Extract the (X, Y) coordinate from the center of the cell holding the provided text.  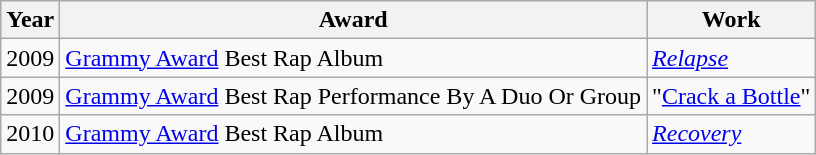
Grammy Award Best Rap Performance By A Duo Or Group (354, 96)
Relapse (732, 58)
Work (732, 20)
Recovery (732, 134)
Award (354, 20)
Year (30, 20)
2010 (30, 134)
"Crack a Bottle" (732, 96)
